Pinpoint the cell where the given text exists, returning its [x, y] midpoint coordinate. 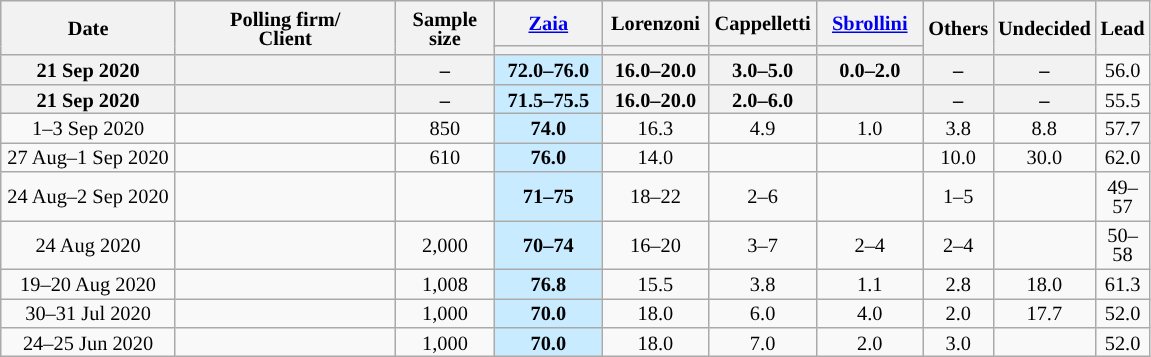
18–22 [656, 196]
24–25 Jun 2020 [88, 342]
3–7 [762, 244]
1,008 [445, 284]
3.0–5.0 [762, 70]
3.0 [958, 342]
24 Aug 2020 [88, 244]
7.0 [762, 342]
27 Aug–1 Sep 2020 [88, 156]
10.0 [958, 156]
70–74 [548, 244]
4.0 [870, 312]
16.3 [656, 128]
8.8 [1044, 128]
610 [445, 156]
0.0–2.0 [870, 70]
Others [958, 28]
2,000 [445, 244]
850 [445, 128]
30.0 [1044, 156]
30–31 Jul 2020 [88, 312]
16–20 [656, 244]
Lorenzoni [656, 22]
2.8 [958, 284]
Sbrollini [870, 22]
1–3 Sep 2020 [88, 128]
62.0 [1123, 156]
76.0 [548, 156]
2–6 [762, 196]
50–58 [1123, 244]
15.5 [656, 284]
Cappelletti [762, 22]
71–75 [548, 196]
Lead [1123, 28]
Sample size [445, 28]
1.1 [870, 284]
24 Aug–2 Sep 2020 [88, 196]
1–5 [958, 196]
57.7 [1123, 128]
6.0 [762, 312]
56.0 [1123, 70]
74.0 [548, 128]
Undecided [1044, 28]
55.5 [1123, 98]
4.9 [762, 128]
19–20 Aug 2020 [88, 284]
17.7 [1044, 312]
61.3 [1123, 284]
71.5–75.5 [548, 98]
14.0 [656, 156]
Zaia [548, 22]
2.0–6.0 [762, 98]
Polling firm/Client [285, 28]
1.0 [870, 128]
Date [88, 28]
49–57 [1123, 196]
72.0–76.0 [548, 70]
76.8 [548, 284]
